Scan for the cell matching the given text and deliver its [x, y] coordinate at center. 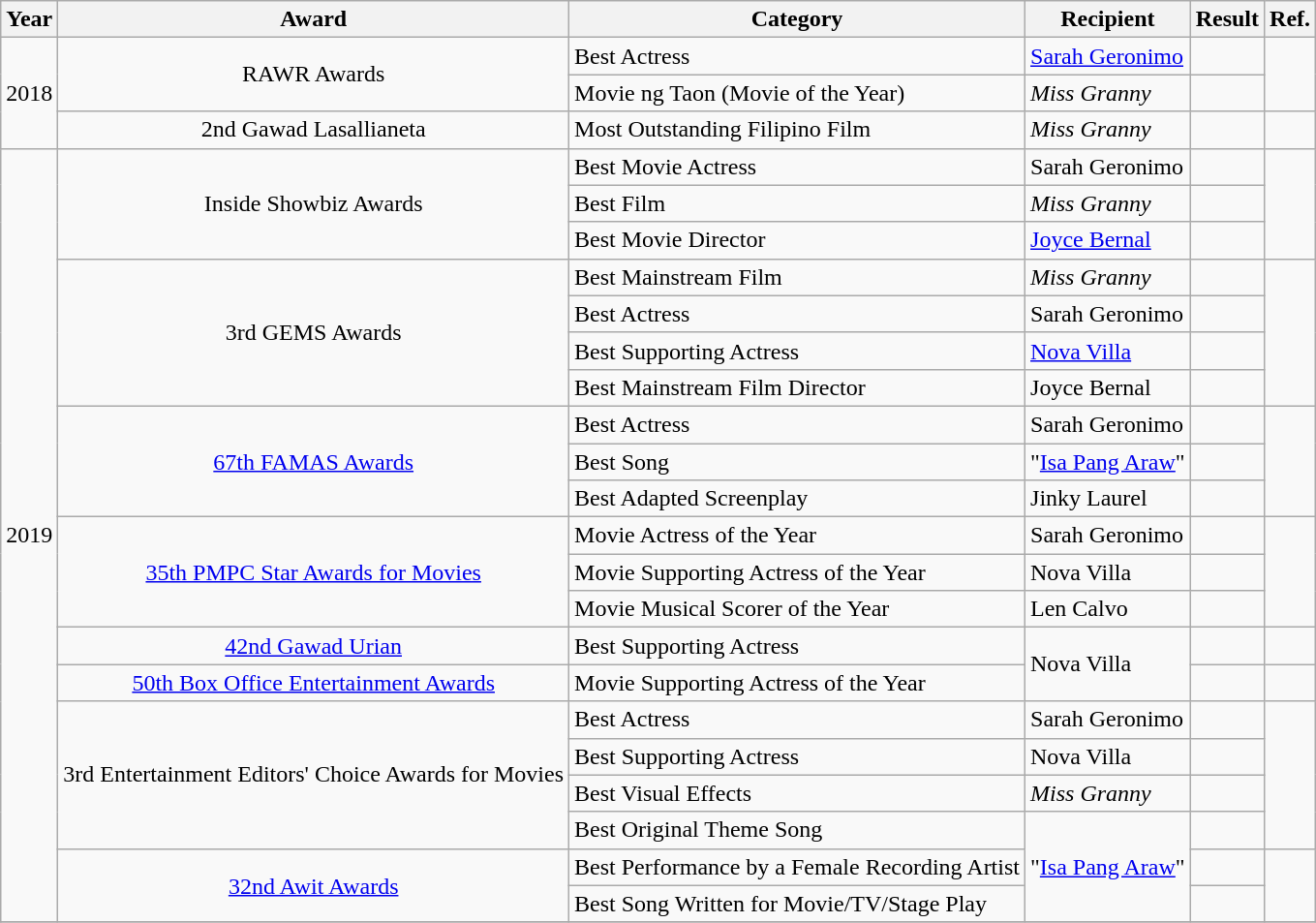
Best Performance by a Female Recording Artist [798, 867]
Best Mainstream Film [798, 277]
Most Outstanding Filipino Film [798, 130]
Best Movie Actress [798, 167]
2nd Gawad Lasallianeta [314, 130]
67th FAMAS Awards [314, 461]
Movie Actress of the Year [798, 536]
Best Original Theme Song [798, 830]
Movie Musical Scorer of the Year [798, 609]
Best Mainstream Film Director [798, 387]
Len Calvo [1108, 609]
35th PMPC Star Awards for Movies [314, 572]
50th Box Office Entertainment Awards [314, 683]
Best Visual Effects [798, 793]
3rd GEMS Awards [314, 332]
3rd Entertainment Editors' Choice Awards for Movies [314, 775]
Recipient [1108, 19]
Best Film [798, 203]
Best Adapted Screenplay [798, 499]
Result [1227, 19]
Award [314, 19]
32nd Awit Awards [314, 885]
Ref. [1290, 19]
Year [29, 19]
2018 [29, 93]
42nd Gawad Urian [314, 646]
Inside Showbiz Awards [314, 203]
Best Song Written for Movie/TV/Stage Play [798, 904]
RAWR Awards [314, 75]
Category [798, 19]
Best Movie Director [798, 240]
Movie ng Taon (Movie of the Year) [798, 93]
Jinky Laurel [1108, 499]
2019 [29, 535]
Best Song [798, 462]
